Provide the (x, y) coordinate of the cell's center where the given text is located.  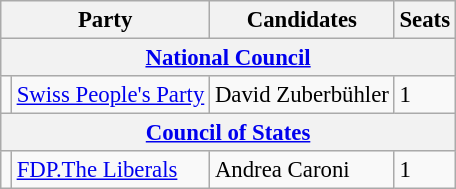
Party (106, 20)
Candidates (302, 20)
FDP.The Liberals (110, 170)
David Zuberbühler (302, 95)
National Council (228, 58)
Andrea Caroni (302, 170)
Swiss People's Party (110, 95)
Seats (424, 20)
Council of States (228, 133)
